Scan for the cell matching the given text and deliver its (X, Y) coordinate at center. 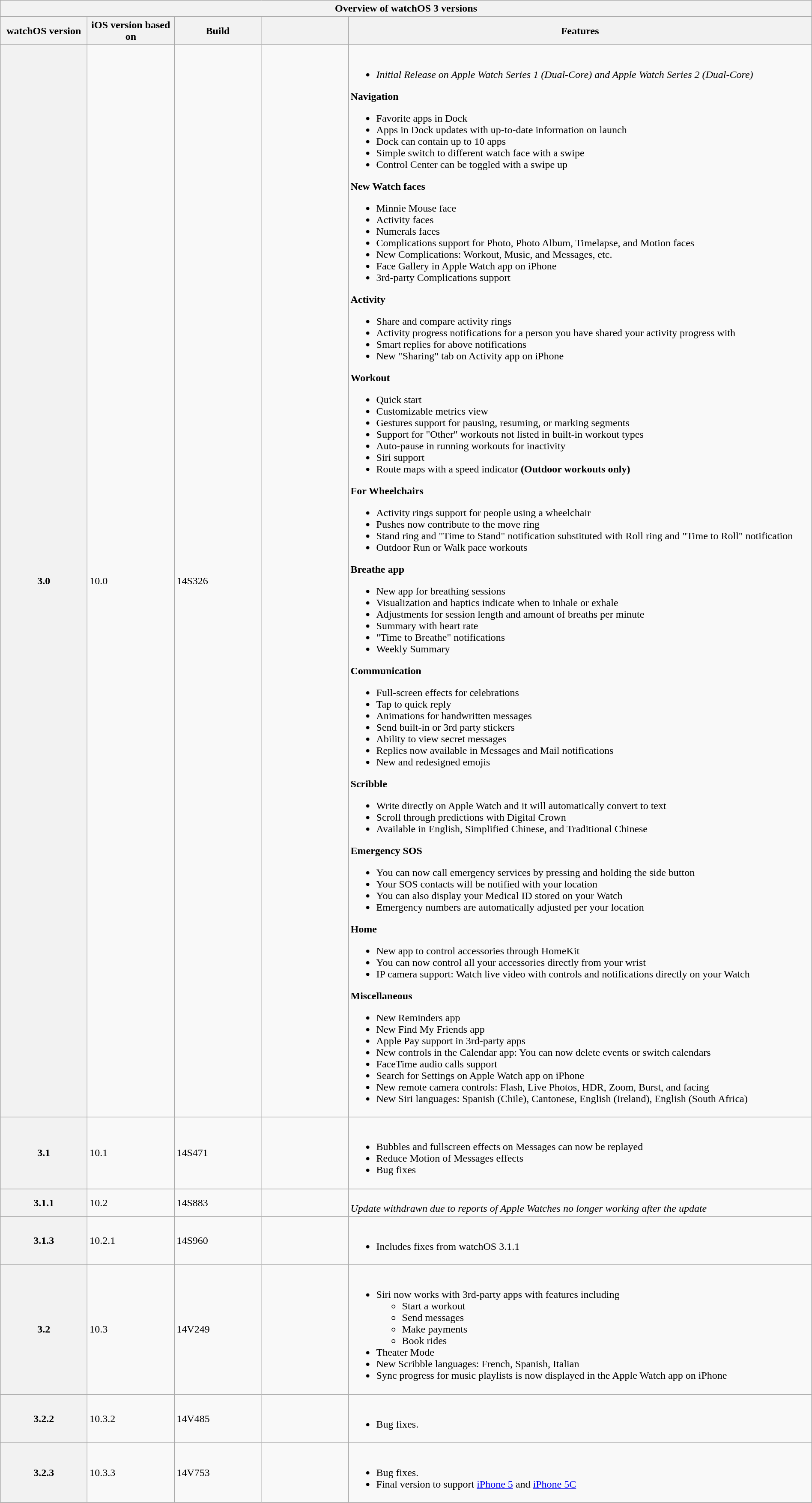
10.3 (131, 1330)
Update withdrawn due to reports of Apple Watches no longer working after the update (580, 1203)
14S883 (218, 1203)
10.3.2 (131, 1419)
10.0 (131, 581)
3.1.1 (44, 1203)
10.2 (131, 1203)
10.1 (131, 1153)
3.2 (44, 1330)
iOS version based on (131, 31)
Bubbles and fullscreen effects on Messages can now be replayedReduce Motion of Messages effectsBug fixes (580, 1153)
14V485 (218, 1419)
Bug fixes.Final version to support iPhone 5 and iPhone 5C (580, 1473)
14V249 (218, 1330)
3.2.3 (44, 1473)
10.3.3 (131, 1473)
Build (218, 31)
watchOS version (44, 31)
14V753 (218, 1473)
3.1 (44, 1153)
14S326 (218, 581)
3.2.2 (44, 1419)
Features (580, 31)
Overview of watchOS 3 versions (406, 9)
Includes fixes from watchOS 3.1.1 (580, 1240)
10.2.1 (131, 1240)
3.1.3 (44, 1240)
14S960 (218, 1240)
3.0 (44, 581)
Bug fixes. (580, 1419)
14S471 (218, 1153)
